Provide the [X, Y] coordinate of the cell's center where the given text is located.  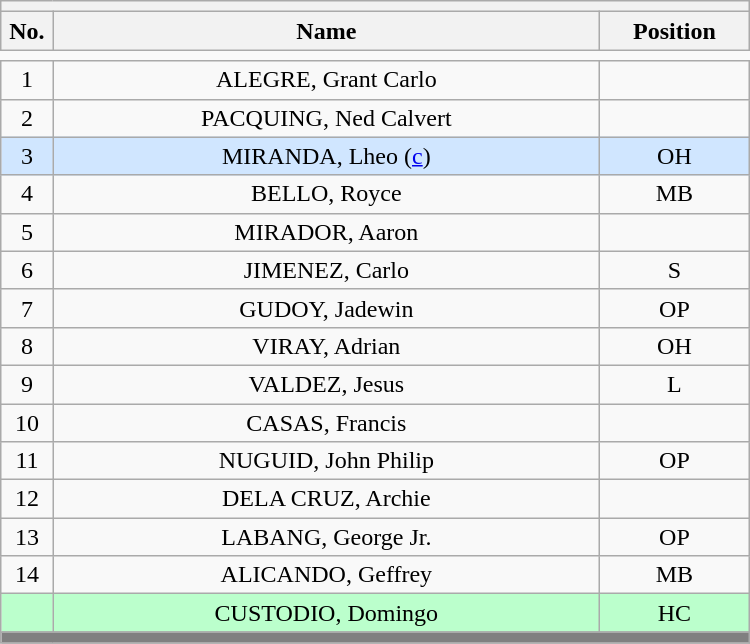
12 [27, 499]
8 [27, 346]
CASAS, Francis [326, 423]
9 [27, 384]
3 [27, 156]
PACQUING, Ned Calvert [326, 118]
MIRADOR, Aaron [326, 232]
6 [27, 270]
Position [675, 31]
MIRANDA, Lheo (c) [326, 156]
5 [27, 232]
VIRAY, Adrian [326, 346]
BELLO, Royce [326, 194]
DELA CRUZ, Archie [326, 499]
Name [326, 31]
ALICANDO, Geffrey [326, 575]
NUGUID, John Philip [326, 461]
1 [27, 80]
ALEGRE, Grant Carlo [326, 80]
13 [27, 537]
HC [675, 613]
7 [27, 308]
S [675, 270]
No. [27, 31]
10 [27, 423]
GUDOY, Jadewin [326, 308]
CUSTODIO, Domingo [326, 613]
JIMENEZ, Carlo [326, 270]
11 [27, 461]
2 [27, 118]
L [675, 384]
LABANG, George Jr. [326, 537]
4 [27, 194]
VALDEZ, Jesus [326, 384]
14 [27, 575]
